Scan for the cell matching the given text and deliver its [X, Y] coordinate at center. 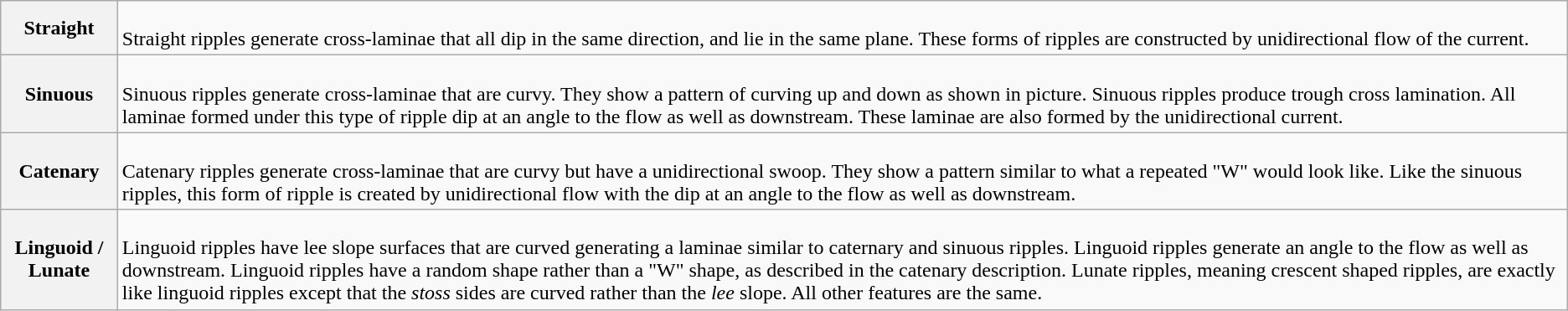
Sinuous [59, 94]
Linguoid / Lunate [59, 260]
Catenary [59, 171]
Straight [59, 29]
